From the cell containing the given text, extract its center point as (X, Y) coordinate. 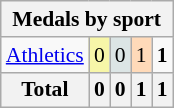
Athletics (45, 55)
Medals by sport (87, 19)
Total (45, 90)
